Identify which cell holds the provided text, then report its (x, y) central coordinate. 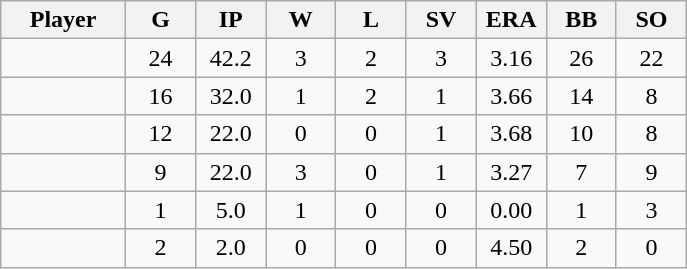
12 (160, 134)
14 (581, 96)
3.68 (511, 134)
42.2 (231, 58)
3.27 (511, 172)
3.16 (511, 58)
BB (581, 20)
0.00 (511, 210)
IP (231, 20)
32.0 (231, 96)
Player (64, 20)
SV (441, 20)
22 (651, 58)
7 (581, 172)
G (160, 20)
5.0 (231, 210)
16 (160, 96)
ERA (511, 20)
SO (651, 20)
10 (581, 134)
4.50 (511, 248)
3.66 (511, 96)
26 (581, 58)
2.0 (231, 248)
24 (160, 58)
L (371, 20)
W (301, 20)
